Detect which cell encompasses the target text, then output its [x, y] center coordinate. 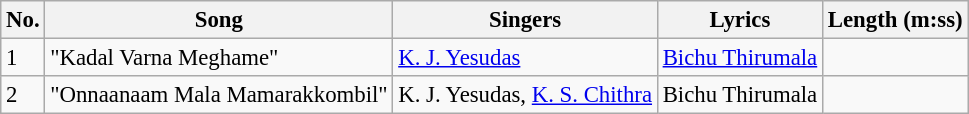
K. J. Yesudas, K. S. Chithra [525, 95]
"Onnaanaam Mala Mamarakkombil" [219, 95]
Singers [525, 20]
1 [23, 58]
"Kadal Varna Meghame" [219, 58]
No. [23, 20]
K. J. Yesudas [525, 58]
2 [23, 95]
Length (m:ss) [896, 20]
Lyrics [740, 20]
Song [219, 20]
